Search for the cell housing the specified text and yield its (x, y) center coordinate. 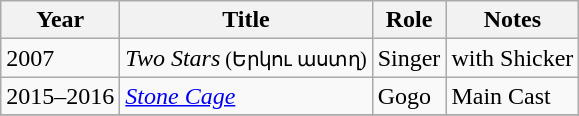
2015–2016 (60, 96)
Title (246, 20)
Main Cast (512, 96)
Year (60, 20)
Two Stars (Երկու աստղ) (246, 58)
Role (409, 20)
2007 (60, 58)
Singer (409, 58)
with Shicker (512, 58)
Notes (512, 20)
Stone Cage (246, 96)
Gogo (409, 96)
